Return the (x, y) coordinate for the center point of the cell that contains the specified text.  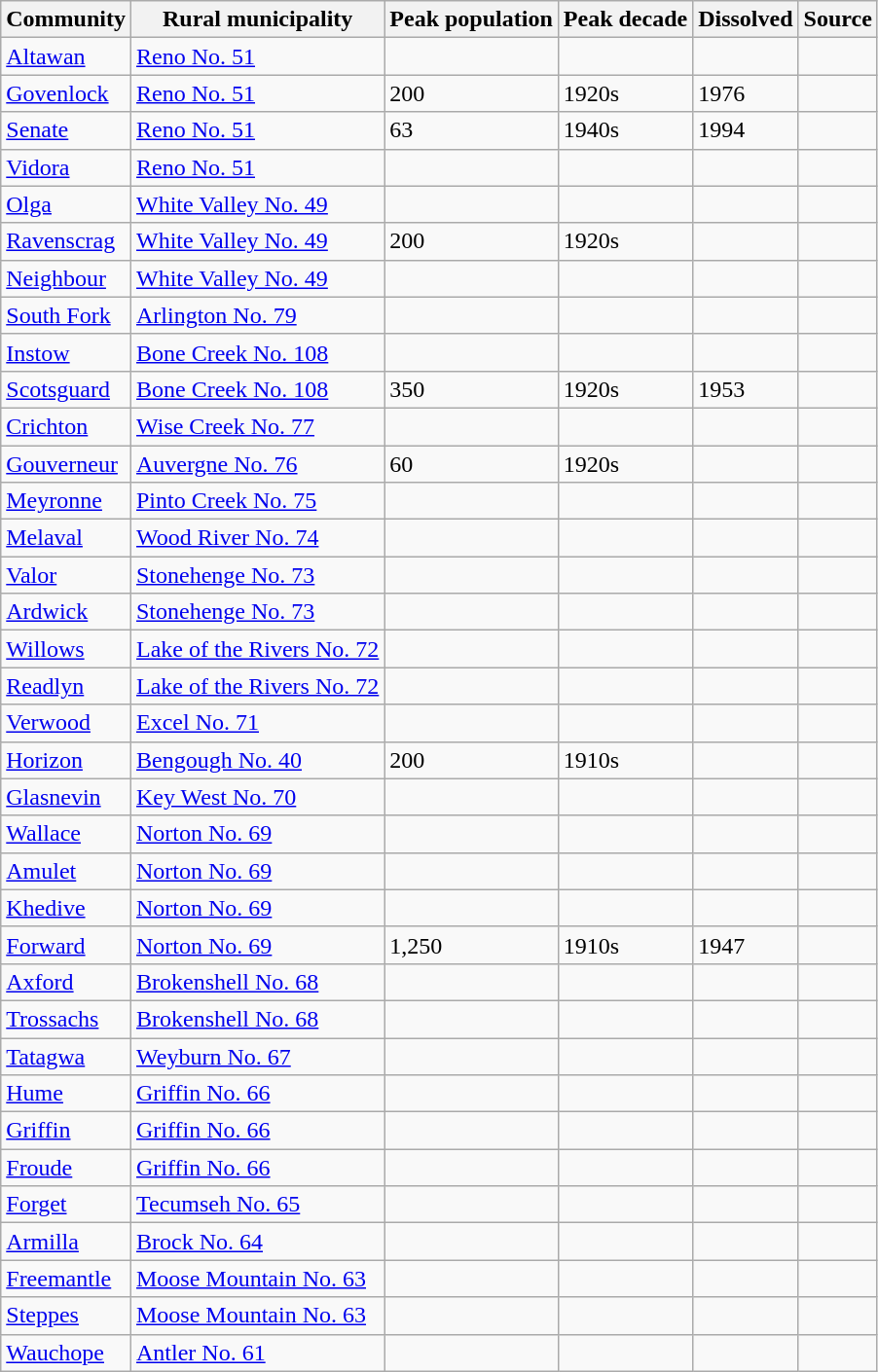
Scotsguard (66, 389)
Rural municipality (257, 19)
Wood River No. 74 (257, 538)
1994 (746, 130)
1953 (746, 389)
Tecumseh No. 65 (257, 1205)
Wise Creek No. 77 (257, 426)
Trossachs (66, 1019)
South Fork (66, 315)
Source (837, 19)
1947 (746, 945)
Wauchope (66, 1353)
Community (66, 19)
Auvergne No. 76 (257, 464)
Crichton (66, 426)
Khedive (66, 908)
Ardwick (66, 612)
Wallace (66, 834)
Ravenscrag (66, 241)
Willows (66, 649)
Gouverneur (66, 464)
Excel No. 71 (257, 723)
1976 (746, 93)
Vidora (66, 167)
Readlyn (66, 686)
Forward (66, 945)
Neighbour (66, 278)
Olga (66, 204)
Instow (66, 352)
350 (471, 389)
63 (471, 130)
Senate (66, 130)
Pinto Creek No. 75 (257, 501)
Forget (66, 1205)
Antler No. 61 (257, 1353)
Key West No. 70 (257, 797)
Axford (66, 982)
Peak population (471, 19)
Steppes (66, 1316)
1940s (625, 130)
Hume (66, 1094)
Altawan (66, 56)
Melaval (66, 538)
Horizon (66, 760)
Valor (66, 575)
Govenlock (66, 93)
Weyburn No. 67 (257, 1056)
Meyronne (66, 501)
60 (471, 464)
Griffin (66, 1131)
1,250 (471, 945)
Froude (66, 1168)
Arlington No. 79 (257, 315)
Armilla (66, 1242)
Bengough No. 40 (257, 760)
Dissolved (746, 19)
Brock No. 64 (257, 1242)
Peak decade (625, 19)
Verwood (66, 723)
Amulet (66, 871)
Glasnevin (66, 797)
Tatagwa (66, 1056)
Freemantle (66, 1279)
